Scan for the cell matching the given text and deliver its [x, y] coordinate at center. 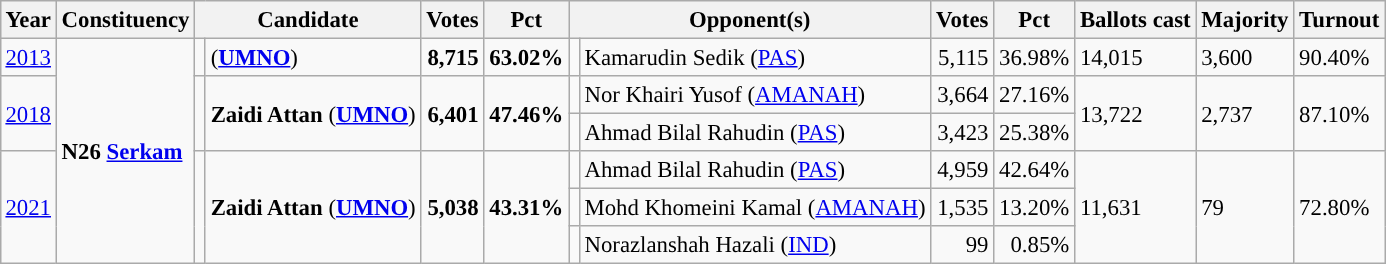
(UMNO) [313, 57]
N26 Serkam [125, 151]
Constituency [125, 20]
2,737 [1245, 114]
36.98% [1034, 57]
3,664 [962, 95]
8,715 [452, 57]
99 [962, 245]
1,535 [962, 208]
6,401 [452, 114]
Turnout [1340, 20]
Candidate [308, 20]
79 [1245, 208]
Majority [1245, 20]
27.16% [1034, 95]
Opponent(s) [750, 20]
13,722 [1136, 114]
72.80% [1340, 208]
3,600 [1245, 57]
Nor Khairi Yusof (AMANAH) [755, 95]
Norazlanshah Hazali (IND) [755, 245]
2021 [28, 208]
47.46% [526, 114]
90.40% [1340, 57]
2013 [28, 57]
14,015 [1136, 57]
Mohd Khomeini Kamal (AMANAH) [755, 208]
3,423 [962, 133]
43.31% [526, 208]
0.85% [1034, 245]
5,115 [962, 57]
25.38% [1034, 133]
Year [28, 20]
63.02% [526, 57]
5,038 [452, 208]
13.20% [1034, 208]
87.10% [1340, 114]
11,631 [1136, 208]
4,959 [962, 170]
Kamarudin Sedik (PAS) [755, 57]
2018 [28, 114]
Ballots cast [1136, 20]
42.64% [1034, 170]
